Output the (x, y) coordinate of the center of the cell containing the given text.  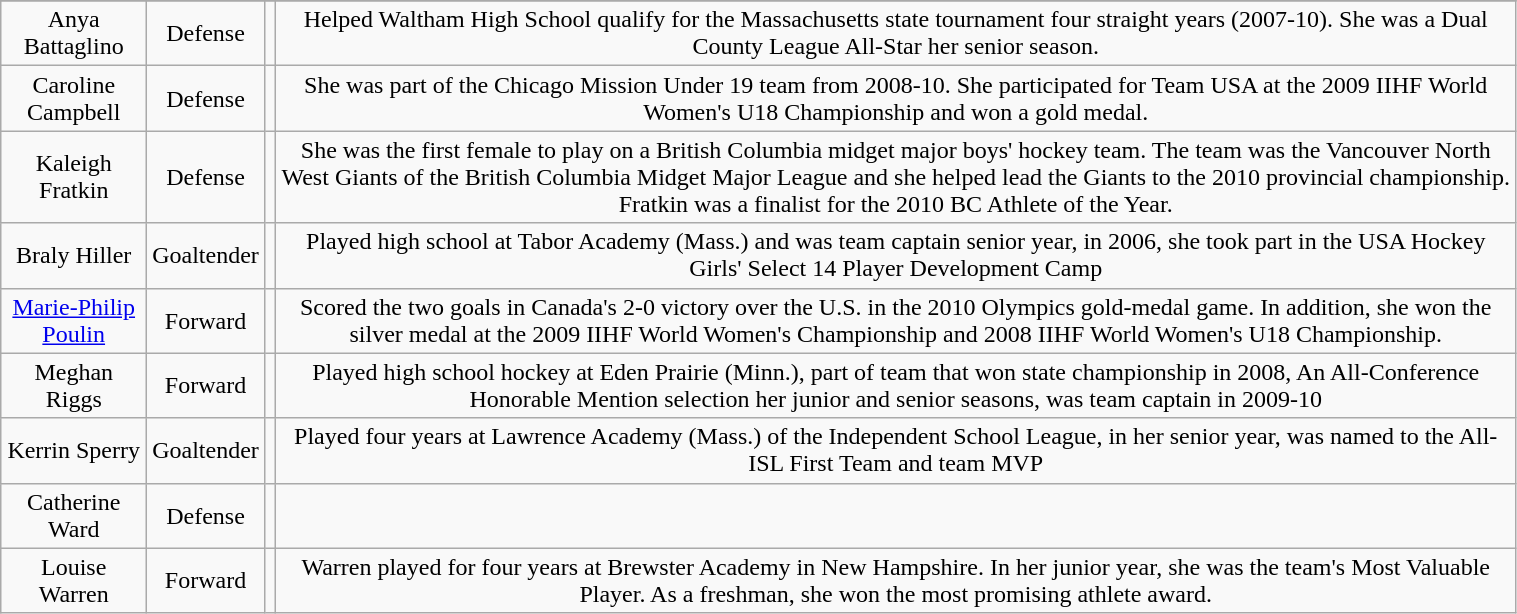
Catherine Ward (74, 516)
Played four years at Lawrence Academy (Mass.) of the Independent School League, in her senior year, was named to the All-ISL First Team and team MVP (896, 450)
Marie-Philip Poulin (74, 320)
Anya Battaglino (74, 34)
Louise Warren (74, 580)
Kerrin Sperry (74, 450)
Caroline Campbell (74, 98)
Kaleigh Fratkin (74, 177)
Meghan Riggs (74, 386)
Braly Hiller (74, 256)
